Return (X, Y) of the center of cell containing provided text 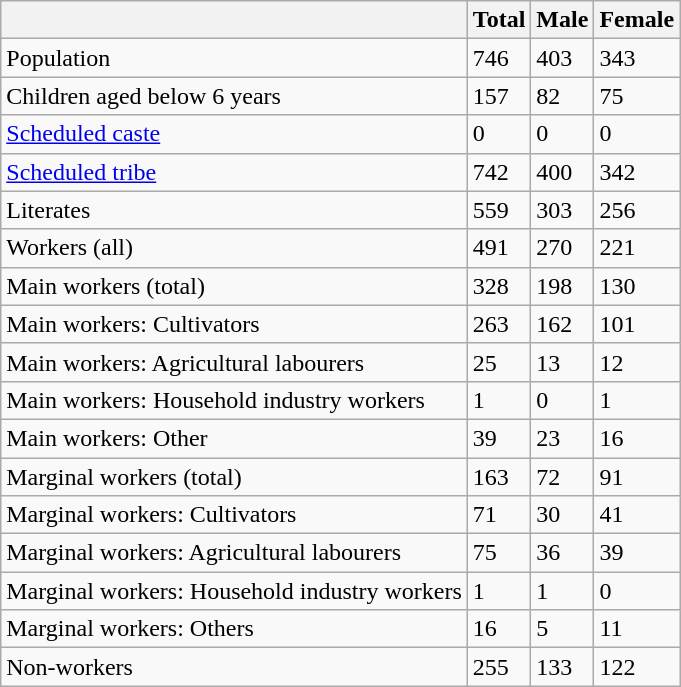
133 (562, 667)
157 (499, 96)
Children aged below 6 years (234, 96)
162 (562, 324)
25 (499, 362)
Main workers: Cultivators (234, 324)
255 (499, 667)
Main workers: Household industry workers (234, 400)
Workers (all) (234, 248)
Marginal workers (total) (234, 477)
82 (562, 96)
122 (637, 667)
Scheduled caste (234, 134)
256 (637, 210)
130 (637, 286)
Main workers: Agricultural labourers (234, 362)
72 (562, 477)
400 (562, 172)
342 (637, 172)
559 (499, 210)
Literates (234, 210)
30 (562, 515)
328 (499, 286)
101 (637, 324)
Female (637, 20)
5 (562, 629)
Population (234, 58)
263 (499, 324)
403 (562, 58)
Marginal workers: Others (234, 629)
163 (499, 477)
41 (637, 515)
198 (562, 286)
12 (637, 362)
Marginal workers: Agricultural labourers (234, 553)
11 (637, 629)
13 (562, 362)
71 (499, 515)
303 (562, 210)
Marginal workers: Household industry workers (234, 591)
221 (637, 248)
Main workers: Other (234, 438)
Marginal workers: Cultivators (234, 515)
23 (562, 438)
Male (562, 20)
Scheduled tribe (234, 172)
Main workers (total) (234, 286)
270 (562, 248)
Non-workers (234, 667)
Total (499, 20)
491 (499, 248)
36 (562, 553)
742 (499, 172)
91 (637, 477)
343 (637, 58)
746 (499, 58)
